For the text-containing cell, return its midpoint in (X, Y) coordinate format. 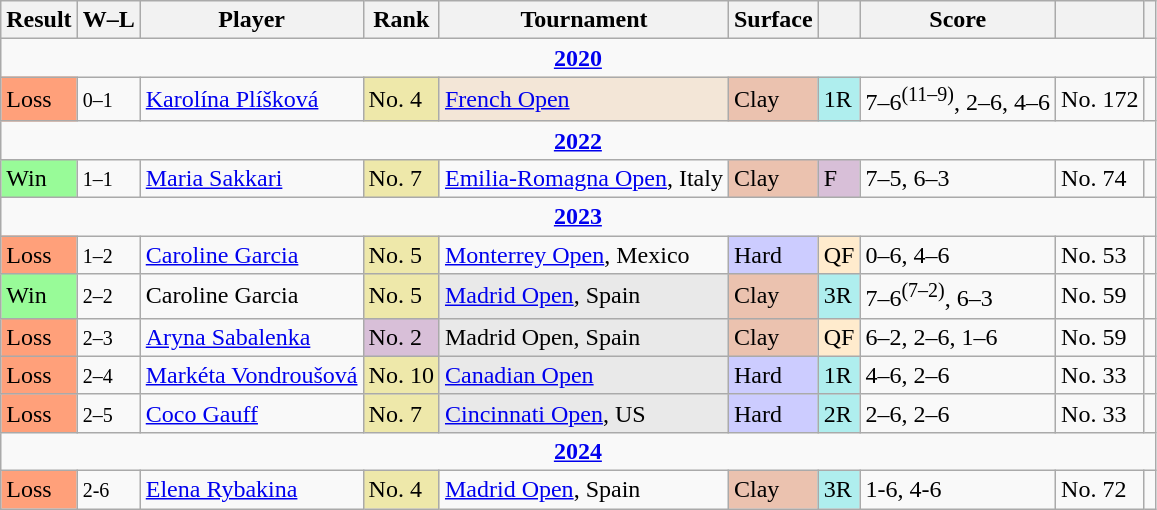
2020 (578, 58)
2–4 (108, 375)
No. 74 (1100, 178)
Aryna Sabalenka (252, 337)
2024 (578, 451)
7–5, 6–3 (958, 178)
Canadian Open (584, 375)
Rank (401, 20)
French Open (584, 100)
No. 72 (1100, 489)
Karolína Plíšková (252, 100)
Score (958, 20)
Coco Gauff (252, 413)
Markéta Vondroušová (252, 375)
7–6(11–9), 2–6, 4–6 (958, 100)
Emilia-Romagna Open, Italy (584, 178)
4–6, 2–6 (958, 375)
W–L (108, 20)
2–6, 2–6 (958, 413)
Elena Rybakina (252, 489)
Player (252, 20)
1-6, 4-6 (958, 489)
2–3 (108, 337)
0–1 (108, 100)
Result (39, 20)
No. 53 (1100, 255)
Surface (773, 20)
Monterrey Open, Mexico (584, 255)
2022 (578, 140)
No. 172 (1100, 100)
7–6(7–2), 6–3 (958, 296)
2-6 (108, 489)
2R (839, 413)
Tournament (584, 20)
F (839, 178)
0–6, 4–6 (958, 255)
2–5 (108, 413)
No. 2 (401, 337)
Maria Sakkari (252, 178)
1–2 (108, 255)
No. 10 (401, 375)
2023 (578, 217)
2–2 (108, 296)
1–1 (108, 178)
6–2, 2–6, 1–6 (958, 337)
Cincinnati Open, US (584, 413)
